Return the [X, Y] coordinate for the center point of the cell that contains the specified text.  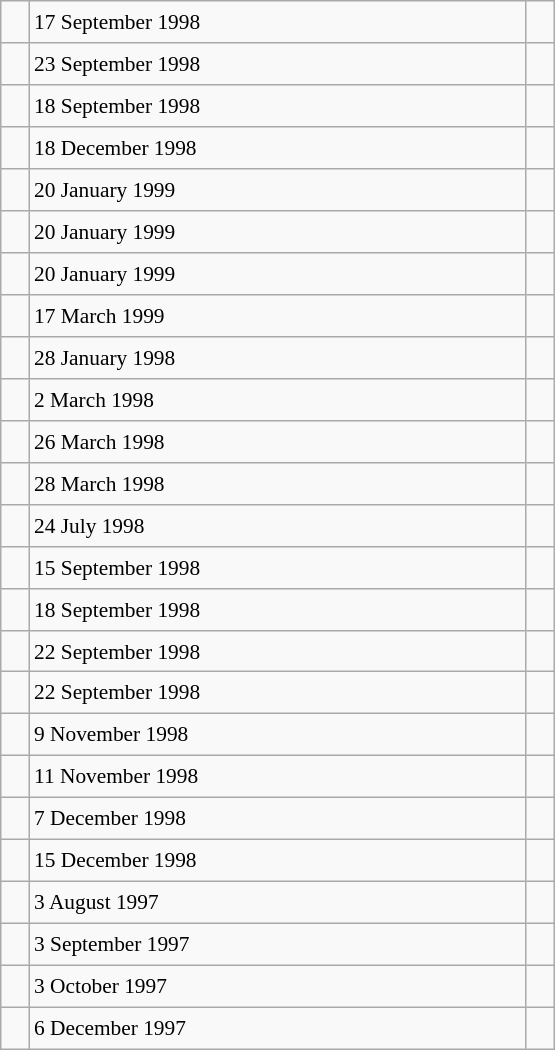
15 September 1998 [278, 567]
3 September 1997 [278, 945]
6 December 1997 [278, 1028]
17 March 1999 [278, 316]
9 November 1998 [278, 735]
3 August 1997 [278, 903]
17 September 1998 [278, 22]
18 December 1998 [278, 148]
24 July 1998 [278, 525]
7 December 1998 [278, 819]
28 January 1998 [278, 358]
26 March 1998 [278, 441]
2 March 1998 [278, 399]
3 October 1997 [278, 986]
23 September 1998 [278, 64]
15 December 1998 [278, 861]
11 November 1998 [278, 777]
28 March 1998 [278, 483]
